Output the [X, Y] coordinate of the center of the cell containing the given text.  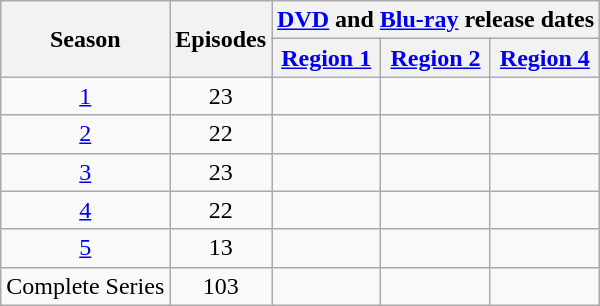
5 [86, 248]
3 [86, 172]
Region 2 [436, 58]
2 [86, 134]
Season [86, 39]
103 [221, 286]
Region 4 [544, 58]
DVD and Blu-ray release dates [436, 20]
Region 1 [326, 58]
1 [86, 96]
Episodes [221, 39]
4 [86, 210]
13 [221, 248]
Complete Series [86, 286]
